Search for the cell housing the specified text and yield its (x, y) center coordinate. 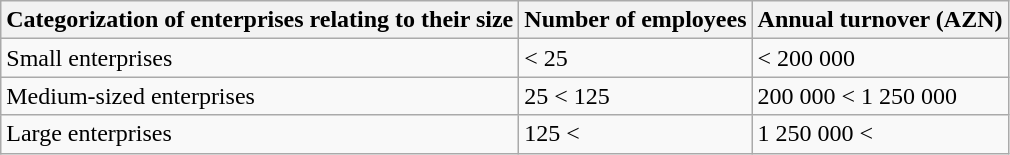
200 000 < 1 250 000 (880, 96)
Small enterprises (260, 58)
< 25 (636, 58)
Large enterprises (260, 134)
1 250 000 < (880, 134)
Medium-sized enterprises (260, 96)
125 < (636, 134)
< 200 000 (880, 58)
Number of employees (636, 20)
Annual turnover (AZN) (880, 20)
Categorization of enterprises relating to their size (260, 20)
25 < 125 (636, 96)
